Extract the (X, Y) coordinate from the center of the cell holding the provided text.  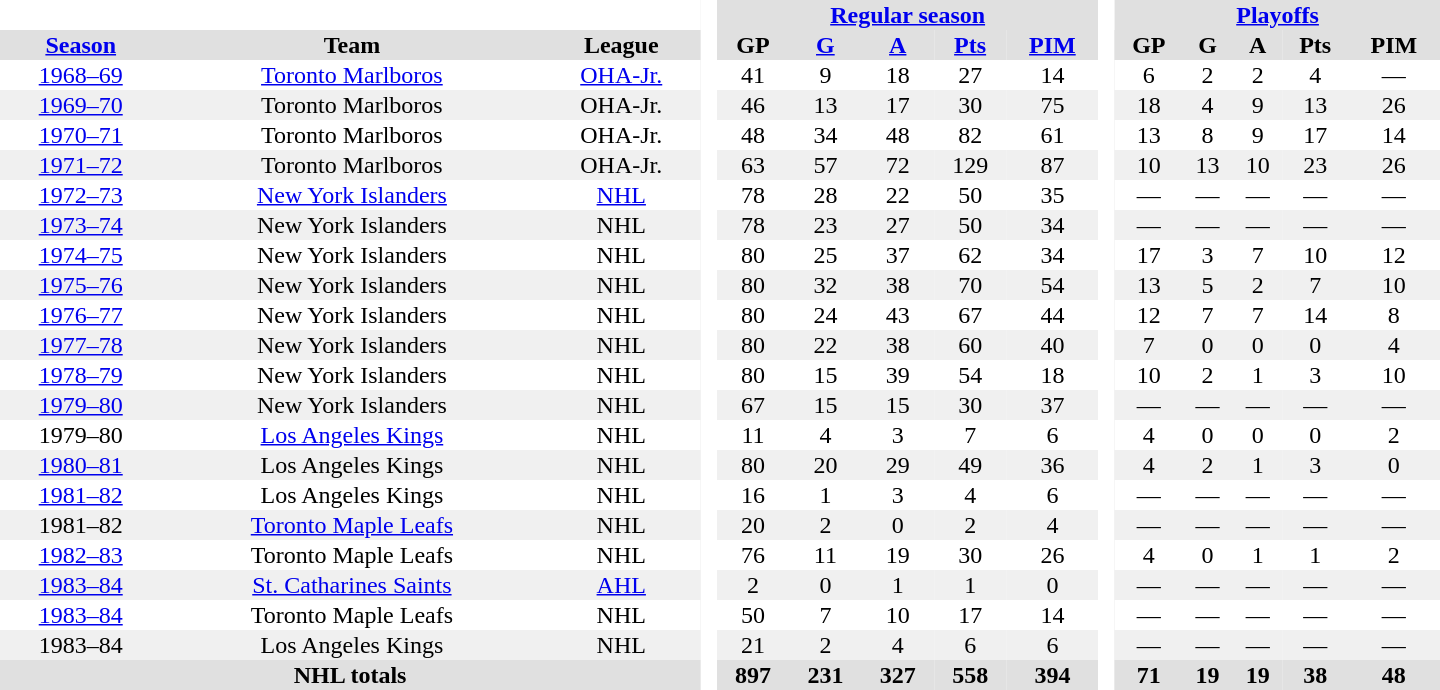
394 (1052, 675)
46 (753, 105)
63 (753, 165)
1977–78 (80, 345)
1980–81 (80, 465)
1976–77 (80, 315)
29 (898, 465)
76 (753, 555)
21 (753, 645)
897 (753, 675)
Team (352, 45)
16 (753, 495)
70 (970, 285)
Playoffs (1278, 15)
1978–79 (80, 375)
82 (970, 135)
St. Catharines Saints (352, 585)
60 (970, 345)
5 (1208, 285)
1970–71 (80, 135)
43 (898, 315)
28 (825, 195)
35 (1052, 195)
NHL totals (350, 675)
231 (825, 675)
1971–72 (80, 165)
32 (825, 285)
327 (898, 675)
1969–70 (80, 105)
44 (1052, 315)
129 (970, 165)
71 (1148, 675)
1972–73 (80, 195)
1968–69 (80, 75)
61 (1052, 135)
40 (1052, 345)
1973–74 (80, 225)
1974–75 (80, 255)
558 (970, 675)
49 (970, 465)
41 (753, 75)
Season (80, 45)
75 (1052, 105)
League (621, 45)
57 (825, 165)
24 (825, 315)
39 (898, 375)
1982–83 (80, 555)
87 (1052, 165)
Regular season (908, 15)
AHL (621, 585)
36 (1052, 465)
25 (825, 255)
1975–76 (80, 285)
62 (970, 255)
72 (898, 165)
